For the text-containing cell, return its midpoint in [X, Y] coordinate format. 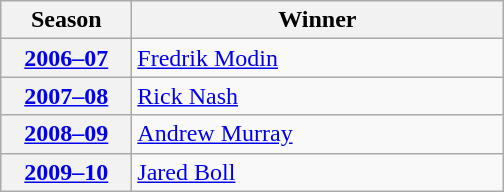
Rick Nash [318, 96]
2006–07 [66, 58]
Andrew Murray [318, 134]
Jared Boll [318, 172]
Fredrik Modin [318, 58]
2007–08 [66, 96]
Season [66, 20]
2008–09 [66, 134]
2009–10 [66, 172]
Winner [318, 20]
